Identify which cell holds the provided text, then report its [X, Y] central coordinate. 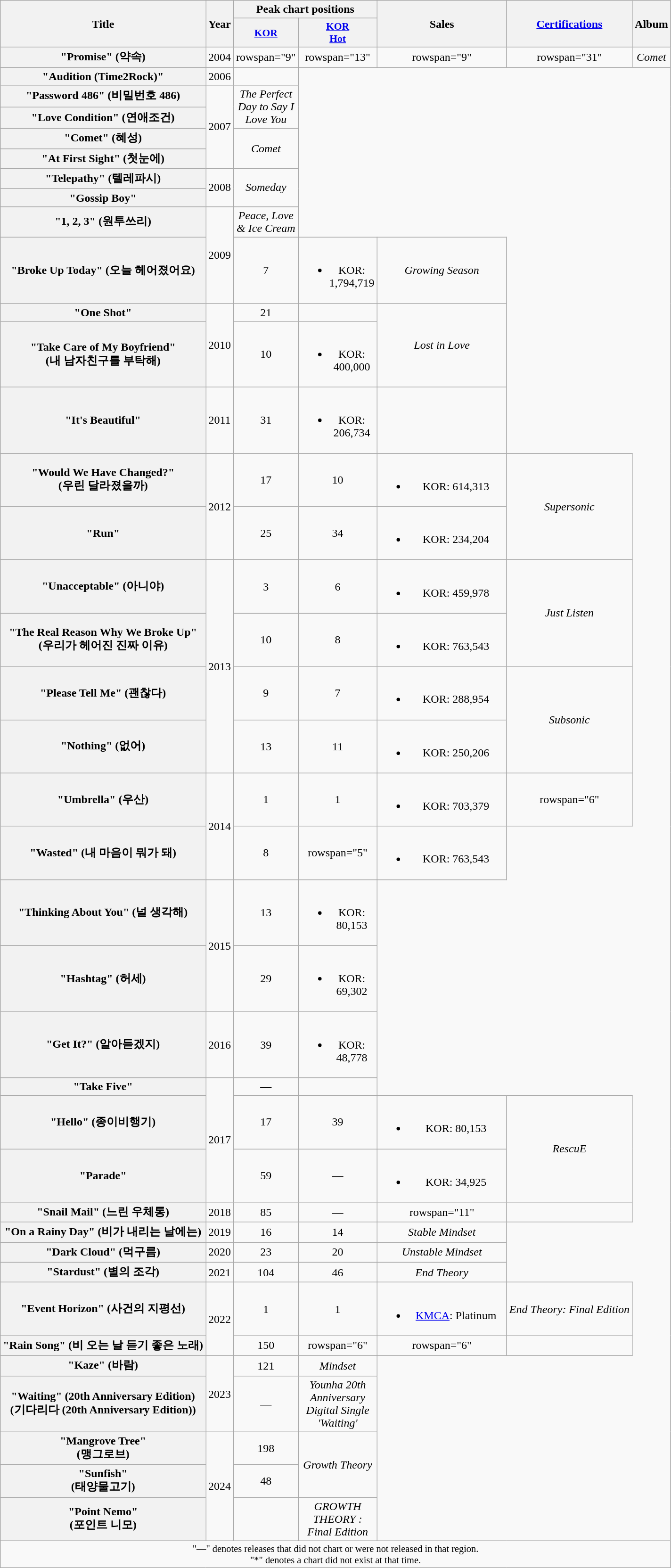
"Promise" (약속) [103, 57]
KOR: 459,978 [442, 586]
3 [266, 586]
KOR: 48,778 [337, 1044]
"Stardust" (별의 조각) [103, 1272]
"On a Rainy Day" (비가 내리는 날에는) [103, 1232]
2017 [220, 1140]
9 [266, 693]
"Telepathy" (텔레파시) [103, 179]
Stable Mindset [442, 1232]
"Run" [103, 534]
KOR: 250,206 [442, 747]
2020 [220, 1253]
11 [337, 747]
2015 [220, 945]
"Gossip Boy" [103, 197]
Certifications [569, 24]
31 [266, 420]
"Comet" (혜성) [103, 139]
GROWTH THEORY : Final Edition [337, 1519]
2022 [220, 1319]
"Unacceptable" (아니야) [103, 586]
2012 [220, 507]
"Nothing" (없어) [103, 747]
Peak chart positions [305, 9]
End Theory [442, 1272]
2008 [220, 188]
2007 [220, 127]
"Dark Cloud" (먹구름) [103, 1253]
KOR: 400,000 [337, 354]
Someday [266, 188]
23 [266, 1253]
KOR: 206,734 [337, 420]
"Point Nemo"(포인트 니모) [103, 1519]
Lost in Love [442, 345]
20 [337, 1253]
46 [337, 1272]
16 [266, 1232]
21 [266, 312]
"Love Condition" (연애조건) [103, 118]
"Take Five" [103, 1086]
KOR: 614,313 [442, 480]
Growth Theory [337, 1465]
59 [266, 1175]
"Event Horizon" (사건의 지평선) [103, 1309]
2019 [220, 1232]
2004 [220, 57]
KOR: 703,379 [442, 799]
"Parade" [103, 1175]
"Hashtag" (허세) [103, 978]
2024 [220, 1486]
KOR: 69,302 [337, 978]
Title [103, 24]
"Umbrella" (우산) [103, 799]
198 [266, 1448]
rowspan="31" [569, 57]
"One Shot" [103, 312]
48 [266, 1481]
"Waiting" (20th Anniversary Edition)(기다리다 (20th Anniversary Edition)) [103, 1404]
2023 [220, 1394]
"—" denotes releases that did not chart or were not released in that region."*" denotes a chart did not exist at that time. [335, 1554]
2013 [220, 666]
Just Listen [569, 613]
"At First Sight" (첫눈에) [103, 158]
2006 [220, 76]
rowspan="13" [337, 57]
rowspan="5" [337, 853]
29 [266, 978]
Supersonic [569, 507]
"Hello" (종이비행기) [103, 1122]
"Audition (Time2Rock)" [103, 76]
"1, 2, 3" (원투쓰리) [103, 222]
"Please Tell Me" (괜찮다) [103, 693]
25 [266, 534]
6 [337, 586]
"Take Care of My Boyfriend" (내 남자친구를 부탁해) [103, 354]
34 [337, 534]
"Sunfish"(태양물고기) [103, 1481]
The Perfect Day to Say I Love You [266, 107]
Growing Season [442, 270]
KMCA: Platinum [442, 1309]
KORHot [337, 33]
"Get It?" (알아듣겠지) [103, 1044]
"It's Beautiful" [103, 420]
rowspan="11" [442, 1212]
"Would We Have Changed?" (우린 달라졌을까) [103, 480]
KOR: 234,204 [442, 534]
Album [652, 24]
104 [266, 1272]
"Rain Song" (비 오는 날 듣기 좋은 노래) [103, 1346]
Unstable Mindset [442, 1253]
Year [220, 24]
Mindset [337, 1366]
"Broke Up Today" (오늘 헤어졌어요) [103, 270]
2018 [220, 1212]
121 [266, 1366]
2011 [220, 420]
14 [337, 1232]
Sales [442, 24]
KOR: 1,794,719 [337, 270]
Peace, Love & Ice Cream [266, 222]
85 [266, 1212]
End Theory: Final Edition [569, 1309]
KOR: 34,925 [442, 1175]
"Wasted" (내 마음이 뭐가 돼) [103, 853]
2009 [220, 254]
150 [266, 1346]
"Password 486" (비밀번호 486) [103, 96]
"Mangrove Tree"(맹그로브) [103, 1448]
KOR: 288,954 [442, 693]
"Kaze" (바람) [103, 1366]
2016 [220, 1044]
RescuE [569, 1149]
"Snail Mail" (느린 우체통) [103, 1212]
Younha 20th Anniversary Digital Single 'Waiting' [337, 1404]
2010 [220, 345]
"The Real Reason Why We Broke Up" (우리가 헤어진 진짜 이유) [103, 640]
2014 [220, 826]
"Thinking About You" (널 생각해) [103, 912]
Subsonic [569, 720]
KOR [266, 33]
2021 [220, 1272]
